Find where the given text appears and provide that cell's center as (X, Y) coordinate. 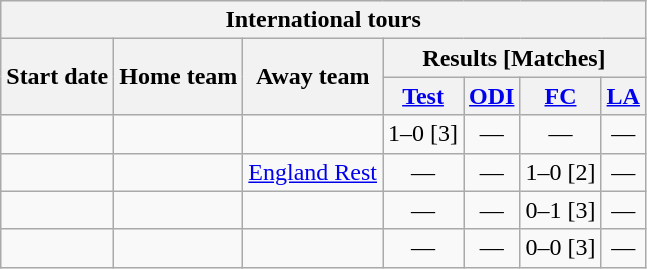
0–0 [3] (560, 248)
ODI (492, 96)
LA (623, 96)
Away team (313, 77)
1–0 [2] (560, 172)
Start date (58, 77)
Results [Matches] (514, 58)
Home team (178, 77)
International tours (324, 20)
1–0 [3] (424, 134)
0–1 [3] (560, 210)
Test (424, 96)
FC (560, 96)
England Rest (313, 172)
